Return (x, y) of the center of cell containing provided text 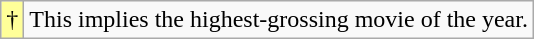
This implies the highest-grossing movie of the year. (279, 20)
† (12, 20)
